Extract the [X, Y] coordinate from the center of the cell holding the provided text.  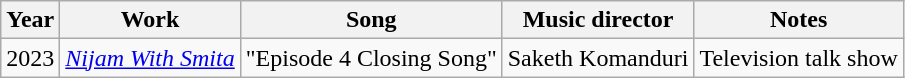
Song [371, 20]
Notes [798, 20]
Nijam With Smita [150, 58]
Television talk show [798, 58]
Music director [598, 20]
Year [30, 20]
"Episode 4 Closing Song" [371, 58]
Work [150, 20]
2023 [30, 58]
Saketh Komanduri [598, 58]
